Return the (X, Y) coordinate for the center point of the cell that contains the specified text.  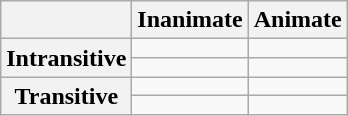
Inanimate (190, 20)
Intransitive (66, 58)
Transitive (66, 96)
Animate (298, 20)
